Return [x, y] of the center of cell containing provided text 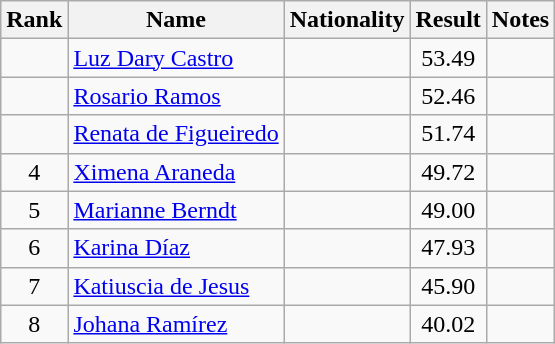
5 [34, 210]
45.90 [448, 286]
Rosario Ramos [176, 96]
47.93 [448, 248]
52.46 [448, 96]
Result [448, 20]
7 [34, 286]
51.74 [448, 134]
40.02 [448, 324]
Karina Díaz [176, 248]
Johana Ramírez [176, 324]
4 [34, 172]
Name [176, 20]
Nationality [347, 20]
Katiuscia de Jesus [176, 286]
Rank [34, 20]
53.49 [448, 58]
49.72 [448, 172]
Ximena Araneda [176, 172]
Luz Dary Castro [176, 58]
8 [34, 324]
Renata de Figueiredo [176, 134]
Notes [520, 20]
Marianne Berndt [176, 210]
49.00 [448, 210]
6 [34, 248]
